Provide the (x, y) coordinate of the cell's center where the given text is located.  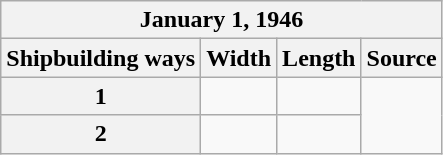
2 (101, 134)
1 (101, 96)
Length (319, 58)
Shipbuilding ways (101, 58)
Source (402, 58)
Width (239, 58)
January 1, 1946 (222, 20)
